Output the (X, Y) coordinate of the center of the cell containing the given text.  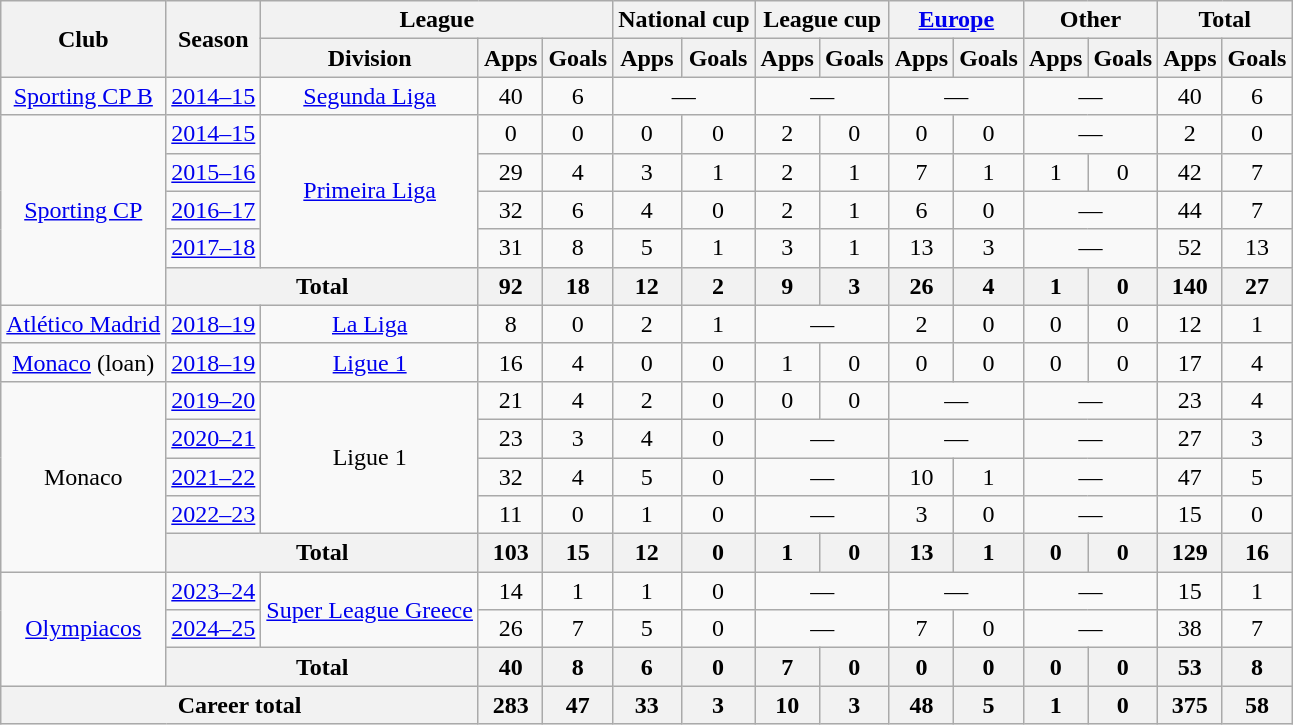
18 (578, 286)
375 (1190, 705)
Career total (240, 705)
Atlético Madrid (84, 324)
44 (1190, 210)
League cup (822, 20)
National cup (684, 20)
Olympiacos (84, 629)
21 (510, 400)
Division (370, 58)
Europe (956, 20)
Other (1090, 20)
11 (510, 515)
2019–20 (214, 400)
42 (1190, 172)
Super League Greece (370, 610)
Monaco (84, 476)
17 (1190, 362)
Sporting CP (84, 210)
Monaco (loan) (84, 362)
2020–21 (214, 438)
140 (1190, 286)
48 (921, 705)
29 (510, 172)
2021–22 (214, 477)
38 (1190, 629)
2022–23 (214, 515)
129 (1190, 553)
La Liga (370, 324)
2016–17 (214, 210)
9 (787, 286)
92 (510, 286)
Club (84, 39)
Sporting CP B (84, 96)
2015–16 (214, 172)
2023–24 (214, 591)
33 (647, 705)
14 (510, 591)
53 (1190, 667)
Season (214, 39)
31 (510, 248)
103 (510, 553)
58 (1257, 705)
Segunda Liga (370, 96)
League (437, 20)
2017–18 (214, 248)
52 (1190, 248)
2024–25 (214, 629)
283 (510, 705)
Primeira Liga (370, 191)
